Determine the [x, y] coordinate at the center of the cell enclosing the given text.  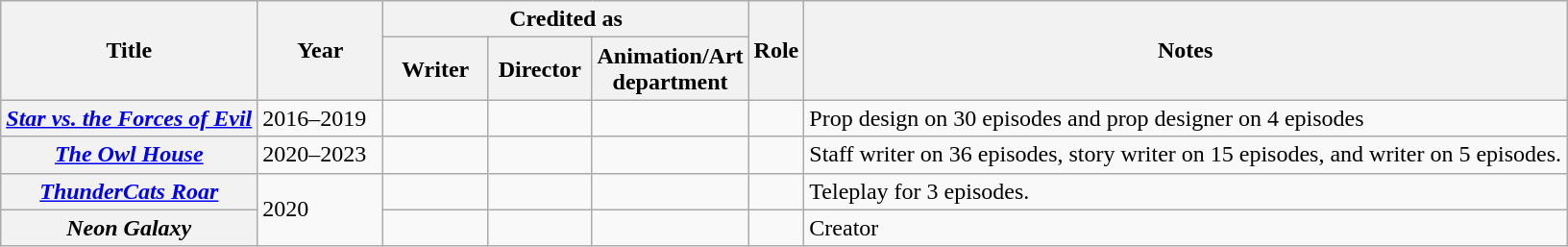
Star vs. the Forces of Evil [129, 118]
Credited as [566, 19]
Staff writer on 36 episodes, story writer on 15 episodes, and writer on 5 episodes. [1186, 155]
ThunderCats Roar [129, 191]
Teleplay for 3 episodes. [1186, 191]
Title [129, 50]
Year [321, 50]
Notes [1186, 50]
Animation/Artdepartment [671, 69]
Role [776, 50]
Prop design on 30 episodes and prop designer on 4 episodes [1186, 118]
Writer [436, 69]
Director [540, 69]
2020–2023 [321, 155]
2016–2019 [321, 118]
2020 [321, 210]
Neon Galaxy [129, 228]
Creator [1186, 228]
The Owl House [129, 155]
